Detect which cell encompasses the target text, then output its (X, Y) center coordinate. 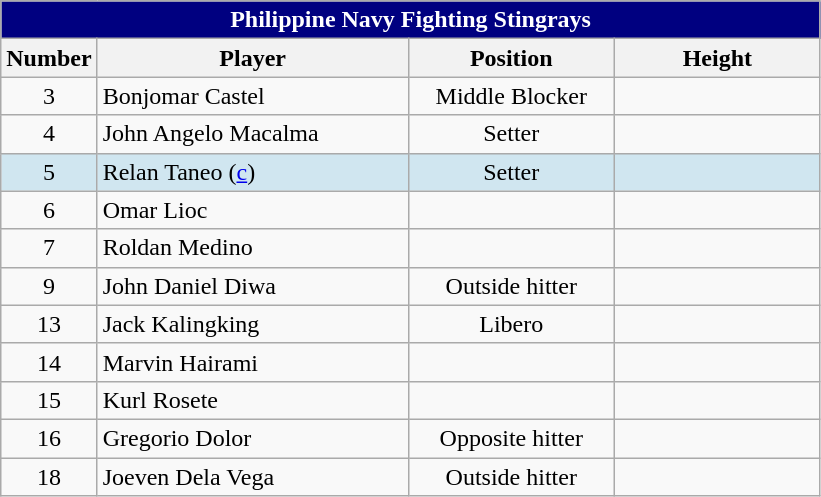
13 (49, 324)
3 (49, 96)
Marvin Hairami (252, 362)
18 (49, 477)
John Daniel Diwa (252, 286)
Number (49, 58)
Libero (511, 324)
6 (49, 210)
Gregorio Dolor (252, 438)
Jack Kalingking (252, 324)
Joeven Dela Vega (252, 477)
4 (49, 134)
7 (49, 248)
Roldan Medino (252, 248)
9 (49, 286)
John Angelo Macalma (252, 134)
Height (717, 58)
Player (252, 58)
Relan Taneo (c) (252, 172)
Bonjomar Castel (252, 96)
Kurl Rosete (252, 400)
16 (49, 438)
Position (511, 58)
15 (49, 400)
5 (49, 172)
Omar Lioc (252, 210)
14 (49, 362)
Middle Blocker (511, 96)
Philippine Navy Fighting Stingrays (411, 20)
Opposite hitter (511, 438)
